Scan for the cell matching the given text and deliver its (X, Y) coordinate at center. 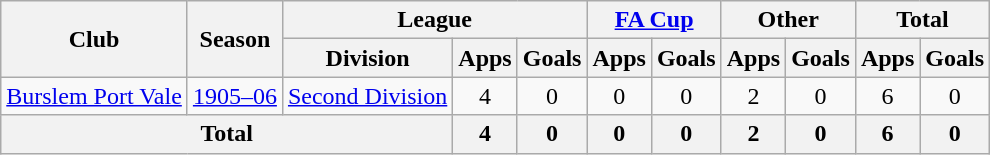
Club (94, 39)
1905–06 (234, 96)
Division (367, 58)
Burslem Port Vale (94, 96)
FA Cup (654, 20)
Other (788, 20)
Season (234, 39)
Second Division (367, 96)
League (434, 20)
